Return the (X, Y) coordinate for the center point of the cell that contains the specified text.  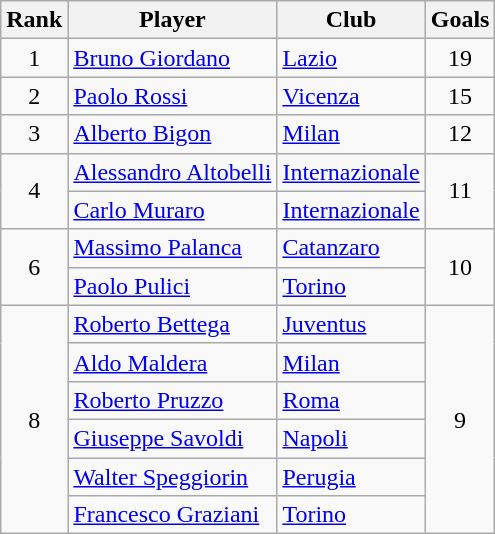
3 (34, 134)
Bruno Giordano (172, 58)
Alberto Bigon (172, 134)
19 (460, 58)
6 (34, 267)
Club (351, 20)
8 (34, 419)
2 (34, 96)
Giuseppe Savoldi (172, 438)
Roberto Bettega (172, 324)
Aldo Maldera (172, 362)
10 (460, 267)
Goals (460, 20)
Paolo Pulici (172, 286)
12 (460, 134)
9 (460, 419)
Walter Speggiorin (172, 477)
Juventus (351, 324)
Massimo Palanca (172, 248)
Rank (34, 20)
4 (34, 191)
Carlo Muraro (172, 210)
Paolo Rossi (172, 96)
Lazio (351, 58)
11 (460, 191)
Perugia (351, 477)
1 (34, 58)
Alessandro Altobelli (172, 172)
Vicenza (351, 96)
Roberto Pruzzo (172, 400)
Napoli (351, 438)
Francesco Graziani (172, 515)
Player (172, 20)
Catanzaro (351, 248)
15 (460, 96)
Roma (351, 400)
